For the text-containing cell, return its midpoint in [X, Y] coordinate format. 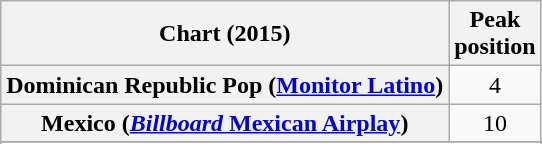
Chart (2015) [225, 34]
Peak position [495, 34]
Mexico (Billboard Mexican Airplay) [225, 123]
4 [495, 85]
Dominican Republic Pop (Monitor Latino) [225, 85]
10 [495, 123]
